Identify which cell holds the provided text, then report its [x, y] central coordinate. 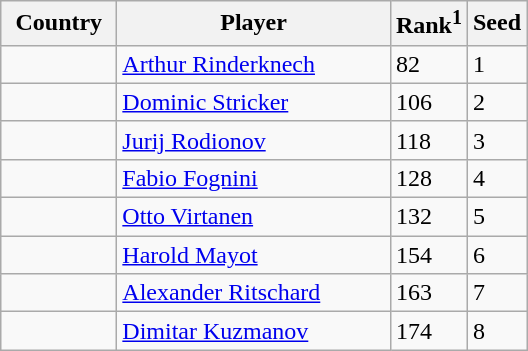
6 [496, 255]
154 [428, 255]
Player [254, 24]
106 [428, 102]
132 [428, 217]
Country [59, 24]
Fabio Fognini [254, 178]
4 [496, 178]
Seed [496, 24]
128 [428, 178]
Otto Virtanen [254, 217]
82 [428, 64]
Dimitar Kuzmanov [254, 331]
7 [496, 293]
Rank1 [428, 24]
8 [496, 331]
1 [496, 64]
Arthur Rinderknech [254, 64]
2 [496, 102]
Alexander Ritschard [254, 293]
Harold Mayot [254, 255]
118 [428, 140]
174 [428, 331]
3 [496, 140]
5 [496, 217]
163 [428, 293]
Jurij Rodionov [254, 140]
Dominic Stricker [254, 102]
